Scan for the cell matching the given text and deliver its (x, y) coordinate at center. 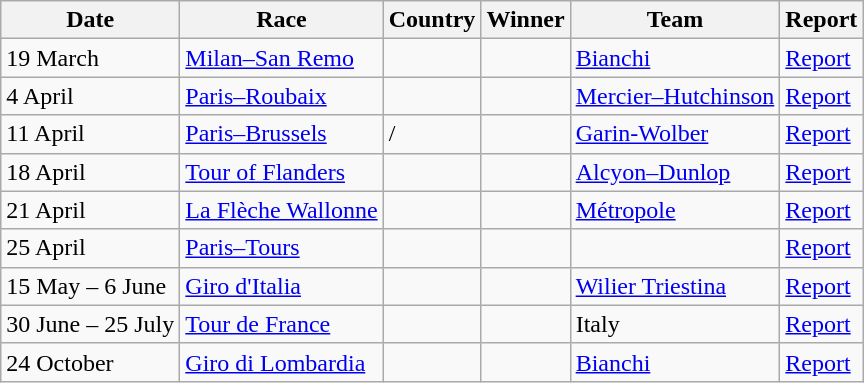
Race (282, 20)
Paris–Tours (282, 248)
Country (432, 20)
Team (675, 20)
Paris–Brussels (282, 134)
Italy (675, 324)
Giro di Lombardia (282, 362)
Alcyon–Dunlop (675, 172)
La Flèche Wallonne (282, 210)
15 May – 6 June (90, 286)
Tour of Flanders (282, 172)
Garin-Wolber (675, 134)
4 April (90, 96)
Giro d'Italia (282, 286)
Mercier–Hutchinson (675, 96)
Paris–Roubaix (282, 96)
24 October (90, 362)
Date (90, 20)
Winner (526, 20)
Tour de France (282, 324)
25 April (90, 248)
Milan–San Remo (282, 58)
19 March (90, 58)
Wilier Triestina (675, 286)
Métropole (675, 210)
21 April (90, 210)
/ (432, 134)
18 April (90, 172)
30 June – 25 July (90, 324)
11 April (90, 134)
